Detect which cell encompasses the target text, then output its (X, Y) center coordinate. 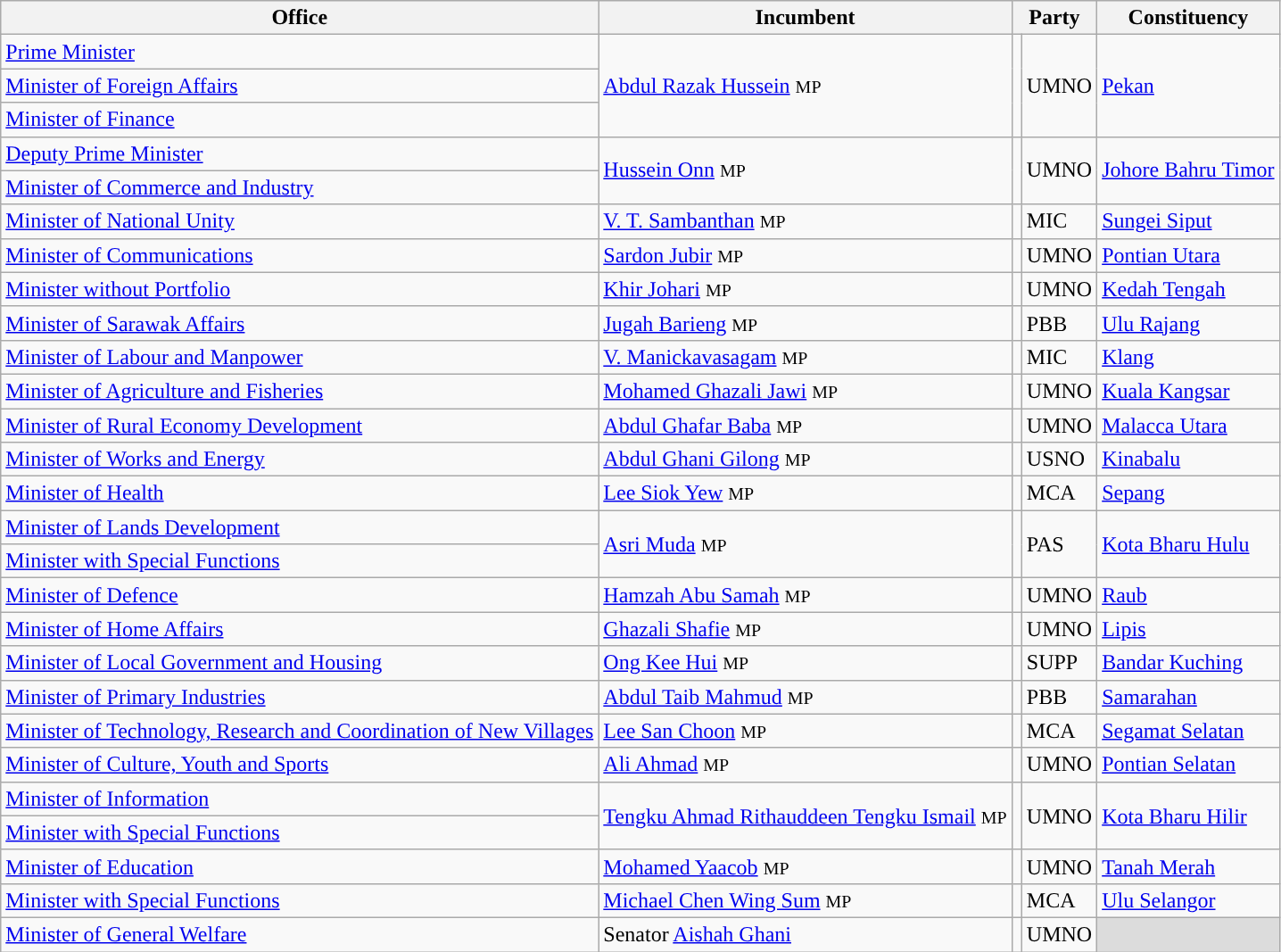
Raub (1188, 595)
Malacca Utara (1188, 426)
Minister of Culture, Youth and Sports (300, 765)
Sardon Jubir MP (805, 255)
Pekan (1188, 86)
Klang (1188, 357)
Khir Johari MP (805, 289)
Kedah Tengah (1188, 289)
Ong Kee Hui MP (805, 663)
Sepang (1188, 493)
Minister of National Unity (300, 221)
Minister of Home Affairs (300, 629)
Ali Ahmad MP (805, 765)
Kinabalu (1188, 459)
Office (300, 18)
Kuala Kangsar (1188, 391)
Lipis (1188, 629)
Minister of Defence (300, 595)
Sungei Siput (1188, 221)
Minister of Education (300, 866)
Hamzah Abu Samah MP (805, 595)
PAS (1059, 544)
Abdul Ghafar Baba MP (805, 426)
Pontian Utara (1188, 255)
Lee Siok Yew MP (805, 493)
Kota Bharu Hilir (1188, 815)
Pontian Selatan (1188, 765)
Bandar Kuching (1188, 663)
Michael Chen Wing Sum MP (805, 900)
Constituency (1188, 18)
Minister of Finance (300, 120)
Ulu Rajang (1188, 323)
Minister of Information (300, 799)
Minister of Commerce and Industry (300, 187)
Minister of Technology, Research and Coordination of New Villages (300, 731)
Deputy Prime Minister (300, 153)
Hussein Onn MP (805, 170)
Minister of General Welfare (300, 934)
V. T. Sambanthan MP (805, 221)
Abdul Ghani Gilong MP (805, 459)
Asri Muda MP (805, 544)
Lee San Choon MP (805, 731)
Minister of Foreign Affairs (300, 86)
USNO (1059, 459)
Kota Bharu Hulu (1188, 544)
Minister of Sarawak Affairs (300, 323)
Minister of Communications (300, 255)
Minister of Local Government and Housing (300, 663)
Tanah Merah (1188, 866)
Jugah Barieng MP (805, 323)
Minister of Rural Economy Development (300, 426)
Mohamed Ghazali Jawi MP (805, 391)
Minister of Health (300, 493)
Party (1054, 18)
Mohamed Yaacob MP (805, 866)
Minister of Labour and Manpower (300, 357)
Ulu Selangor (1188, 900)
Senator Aishah Ghani (805, 934)
Abdul Taib Mahmud MP (805, 697)
Prime Minister (300, 52)
V. Manickavasagam MP (805, 357)
SUPP (1059, 663)
Minister of Primary Industries (300, 697)
Minister of Works and Energy (300, 459)
Minister of Agriculture and Fisheries (300, 391)
Minister of Lands Development (300, 527)
Samarahan (1188, 697)
Incumbent (805, 18)
Tengku Ahmad Rithauddeen Tengku Ismail MP (805, 815)
Ghazali Shafie MP (805, 629)
Abdul Razak Hussein MP (805, 86)
Johore Bahru Timor (1188, 170)
Minister without Portfolio (300, 289)
Segamat Selatan (1188, 731)
